Provide the (x, y) coordinate of the cell's center where the given text is located.  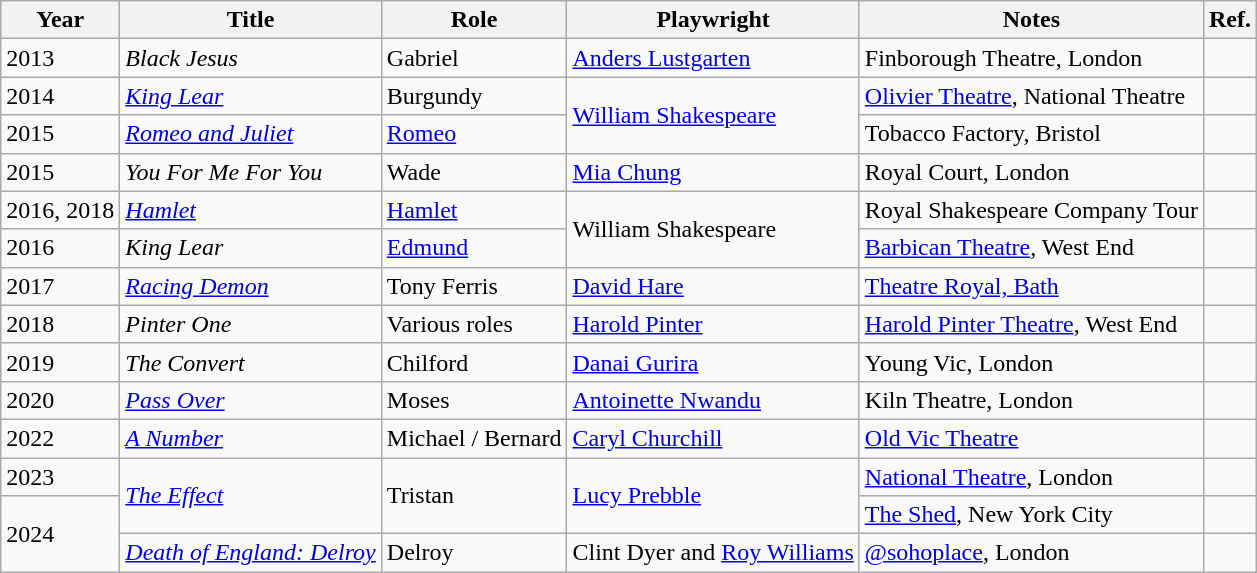
Title (250, 20)
Olivier Theatre, National Theatre (1031, 96)
The Shed, New York City (1031, 515)
Anders Lustgarten (713, 58)
Black Jesus (250, 58)
2019 (60, 362)
Romeo and Juliet (250, 134)
Chilford (474, 362)
The Effect (250, 496)
Royal Shakespeare Company Tour (1031, 210)
Wade (474, 172)
2022 (60, 438)
Young Vic, London (1031, 362)
You For Me For You (250, 172)
2014 (60, 96)
2023 (60, 477)
Various roles (474, 324)
Romeo (474, 134)
Kiln Theatre, London (1031, 400)
Racing Demon (250, 286)
David Hare (713, 286)
The Convert (250, 362)
Delroy (474, 553)
2018 (60, 324)
@sohoplace, London (1031, 553)
Tobacco Factory, Bristol (1031, 134)
Ref. (1230, 20)
Harold Pinter Theatre, West End (1031, 324)
Pinter One (250, 324)
Michael / Bernard (474, 438)
Tristan (474, 496)
Tony Ferris (474, 286)
Caryl Churchill (713, 438)
Finborough Theatre, London (1031, 58)
Notes (1031, 20)
Edmund (474, 248)
Barbican Theatre, West End (1031, 248)
2013 (60, 58)
Pass Over (250, 400)
2016, 2018 (60, 210)
2024 (60, 534)
Mia Chung (713, 172)
A Number (250, 438)
National Theatre, London (1031, 477)
Antoinette Nwandu (713, 400)
2016 (60, 248)
Playwright (713, 20)
Old Vic Theatre (1031, 438)
Clint Dyer and Roy Williams (713, 553)
Role (474, 20)
Theatre Royal, Bath (1031, 286)
Year (60, 20)
Moses (474, 400)
2017 (60, 286)
Royal Court, London (1031, 172)
Burgundy (474, 96)
Lucy Prebble (713, 496)
Death of England: Delroy (250, 553)
2020 (60, 400)
Danai Gurira (713, 362)
Gabriel (474, 58)
Harold Pinter (713, 324)
